Capture the cell that displays the provided text and extract its [x, y] central coordinate. 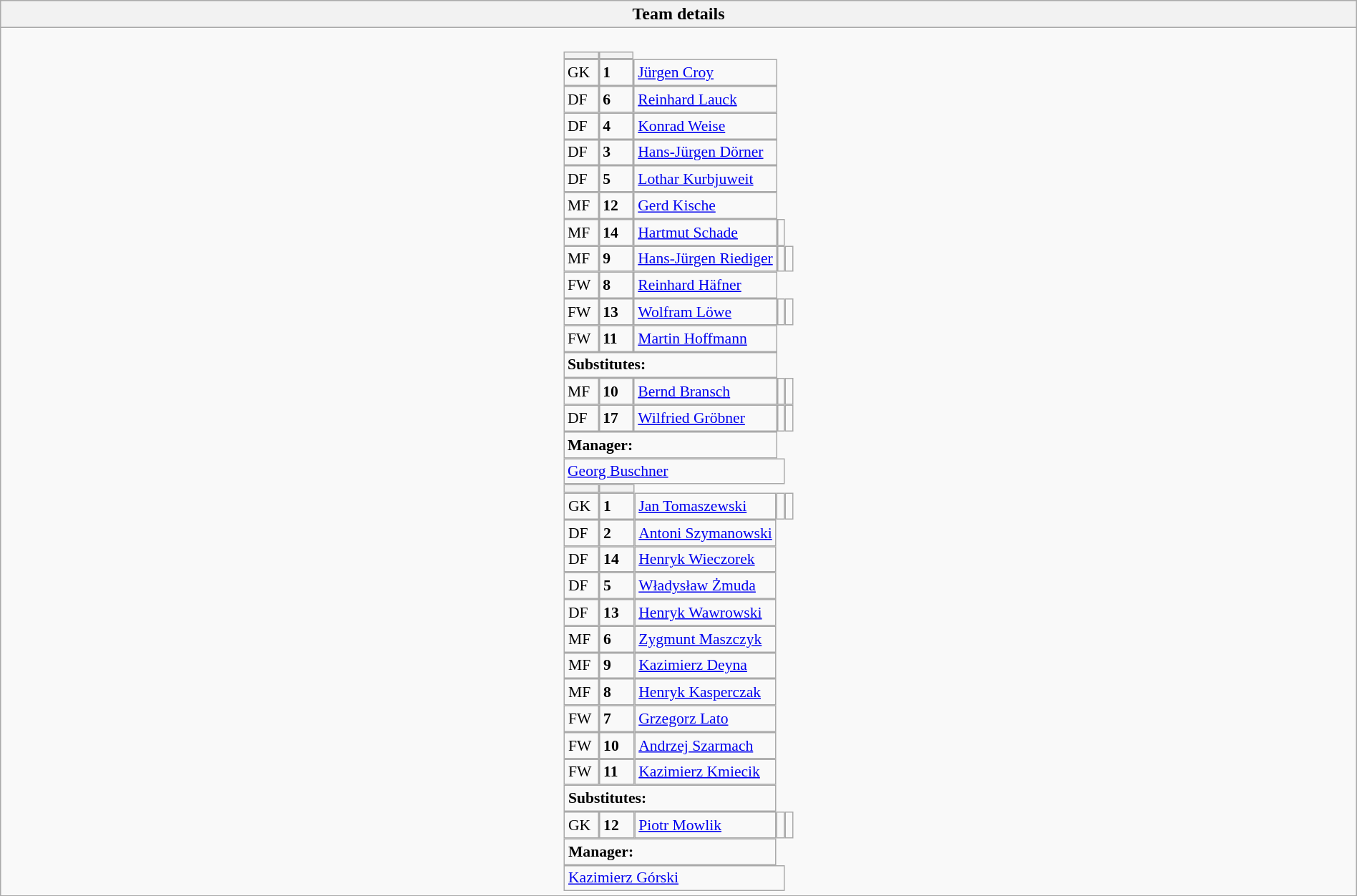
Hartmut Schade [705, 232]
Kazimierz Kmiecik [705, 771]
Antoni Szymanowski [705, 532]
Kazimierz Deyna [705, 666]
Andrzej Szarmach [705, 746]
Jürgen Croy [705, 73]
Hans-Jürgen Dörner [705, 152]
Hans-Jürgen Riediger [705, 259]
Wilfried Gröbner [705, 418]
17 [616, 418]
Piotr Mowlik [705, 824]
Henryk Wawrowski [705, 613]
3 [616, 152]
Konrad Weise [705, 126]
Grzegorz Lato [705, 719]
Henryk Kasperczak [705, 691]
4 [616, 126]
Martin Hoffmann [705, 338]
Bernd Bransch [705, 391]
Reinhard Häfner [705, 285]
2 [617, 532]
Lothar Kurbjuweit [705, 179]
Team details [678, 14]
Władysław Żmuda [705, 585]
Gerd Kische [705, 206]
7 [617, 719]
Jan Tomaszewski [705, 507]
Zygmunt Maszczyk [705, 638]
Henryk Wieczorek [705, 560]
Kazimierz Górski [674, 877]
Georg Buschner [674, 471]
Wolfram Löwe [705, 312]
Reinhard Lauck [705, 99]
